From the cell containing the given text, extract its center point as (X, Y) coordinate. 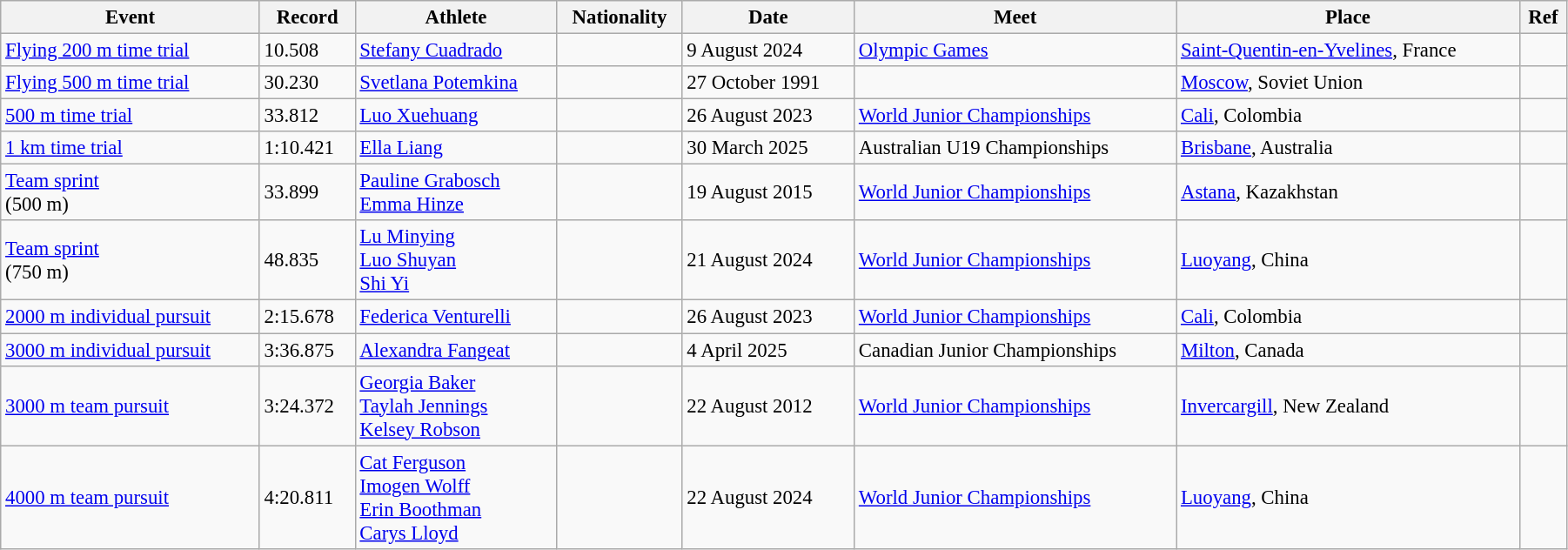
Cat FergusonImogen WolffErin BoothmanCarys Lloyd (456, 498)
Nationality (620, 17)
30.230 (307, 83)
4 April 2025 (768, 350)
Event (131, 17)
27 October 1991 (768, 83)
4000 m team pursuit (131, 498)
30 March 2025 (768, 148)
Australian U19 Championships (1015, 148)
33.899 (307, 193)
Pauline GraboschEmma Hinze (456, 193)
1 km time trial (131, 148)
2000 m individual pursuit (131, 317)
Flying 200 m time trial (131, 50)
Svetlana Potemkina (456, 83)
Place (1349, 17)
Lu MinyingLuo ShuyanShi Yi (456, 261)
Olympic Games (1015, 50)
33.812 (307, 116)
Georgia BakerTaylah JenningsKelsey Robson (456, 406)
Stefany Cuadrado (456, 50)
Meet (1015, 17)
Invercargill, New Zealand (1349, 406)
Milton, Canada (1349, 350)
Federica Venturelli (456, 317)
22 August 2012 (768, 406)
Astana, Kazakhstan (1349, 193)
Team sprint(750 m) (131, 261)
Saint-Quentin-en-Yvelines, France (1349, 50)
3:36.875 (307, 350)
Team sprint(500 m) (131, 193)
500 m time trial (131, 116)
Brisbane, Australia (1349, 148)
19 August 2015 (768, 193)
48.835 (307, 261)
Record (307, 17)
Ella Liang (456, 148)
22 August 2024 (768, 498)
Ref (1543, 17)
Canadian Junior Championships (1015, 350)
Moscow, Soviet Union (1349, 83)
2:15.678 (307, 317)
3000 m individual pursuit (131, 350)
Date (768, 17)
Luo Xuehuang (456, 116)
21 August 2024 (768, 261)
Flying 500 m time trial (131, 83)
1:10.421 (307, 148)
4:20.811 (307, 498)
9 August 2024 (768, 50)
Athlete (456, 17)
3:24.372 (307, 406)
10.508 (307, 50)
3000 m team pursuit (131, 406)
Alexandra Fangeat (456, 350)
